Determine the [x, y] coordinate at the center of the cell enclosing the given text.  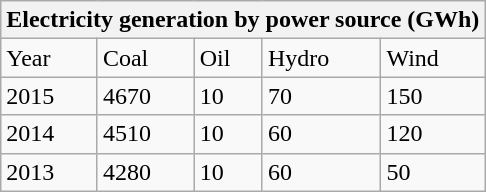
4510 [146, 134]
4670 [146, 96]
Coal [146, 58]
150 [433, 96]
70 [322, 96]
120 [433, 134]
Oil [228, 58]
Electricity generation by power source (GWh) [243, 20]
2013 [50, 172]
50 [433, 172]
Year [50, 58]
4280 [146, 172]
2015 [50, 96]
Wind [433, 58]
Hydro [322, 58]
2014 [50, 134]
